Detect which cell encompasses the target text, then output its [x, y] center coordinate. 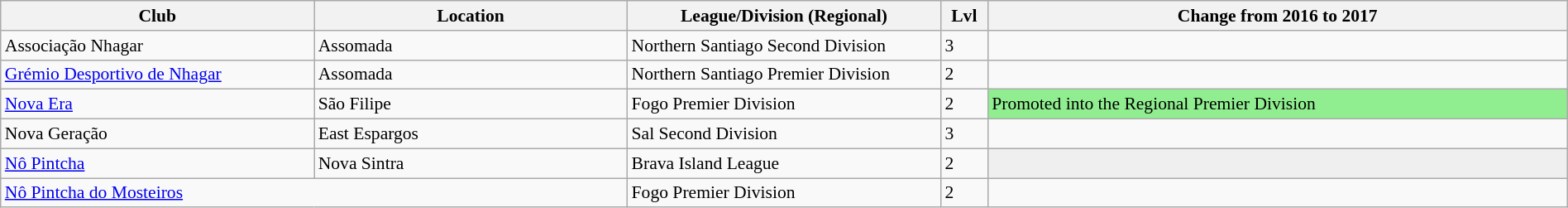
Northern Santiago Premier Division [784, 75]
São Filipe [471, 104]
Club [157, 16]
Brava Island League [784, 163]
Lvl [964, 16]
Location [471, 16]
Associação Nhagar [157, 46]
Promoted into the Regional Premier Division [1277, 104]
League/Division (Regional) [784, 16]
Change from 2016 to 2017 [1277, 16]
Grémio Desportivo de Nhagar [157, 75]
Nova Geração [157, 134]
Nova Sintra [471, 163]
Nô Pintcha [157, 163]
Nova Era [157, 104]
Northern Santiago Second Division [784, 46]
Nô Pintcha do Mosteiros [314, 193]
East Espargos [471, 134]
Sal Second Division [784, 134]
